Return [x, y] of the center of cell containing provided text 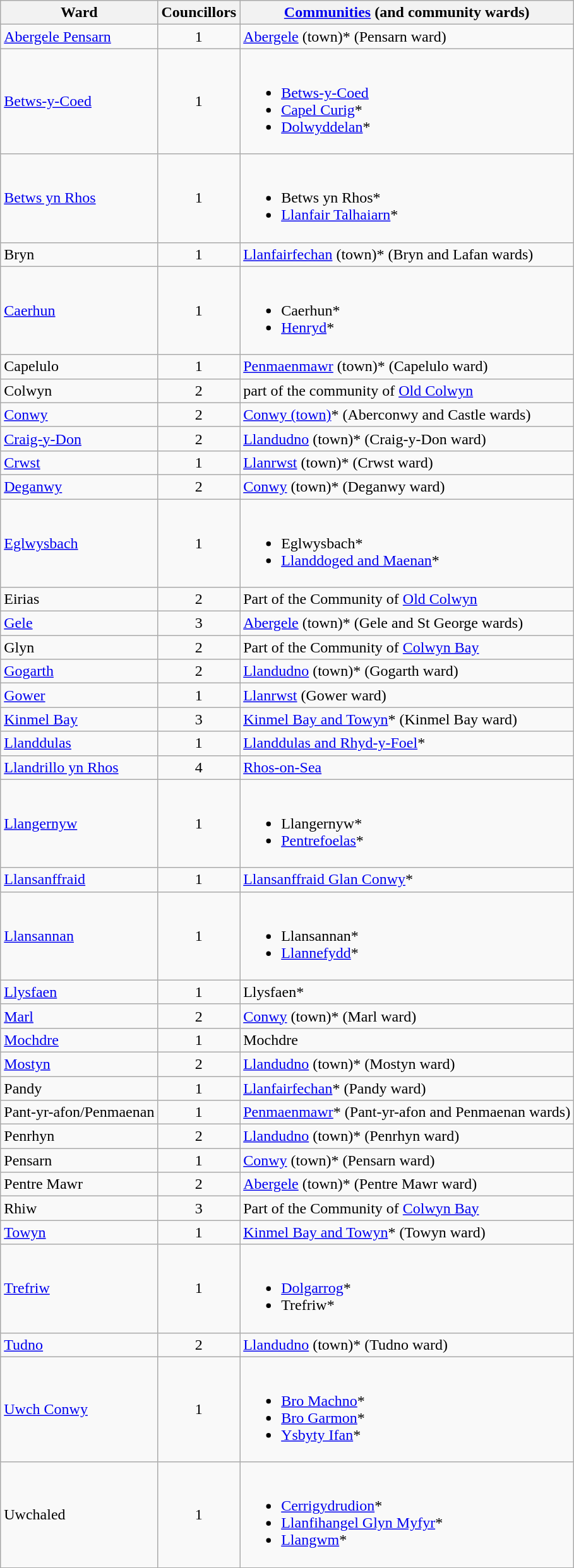
Gogarth [80, 671]
Betws-y-Coed [80, 101]
Bryn [80, 254]
Betws yn Rhos*Llanfair Talhaiarn* [407, 198]
Capelulo [80, 367]
Llandrillo yn Rhos [80, 767]
Abergele (town)* (Gele and St George wards) [407, 623]
Llangernyw [80, 823]
Trefriw [80, 1288]
Abergele (town)* (Pensarn ward) [407, 37]
Penrhyn [80, 1136]
Towyn [80, 1232]
Llangernyw*Pentrefoelas* [407, 823]
Conwy (town)* (Pensarn ward) [407, 1160]
Llanfairfechan (town)* (Bryn and Lafan wards) [407, 254]
Llansannan [80, 936]
Llansanffraid [80, 880]
Llandudno (town)* (Tudno ward) [407, 1345]
Kinmel Bay and Towyn* (Kinmel Bay ward) [407, 719]
Tudno [80, 1345]
Llysfaen [80, 992]
Bro Machno*Bro Garmon*Ysbyty Ifan* [407, 1410]
Craig-y-Don [80, 439]
Glyn [80, 647]
Llanddulas [80, 743]
Llandudno (town)* (Mostyn ward) [407, 1064]
part of the community of Old Colwyn [407, 391]
Llanrwst (Gower ward) [407, 695]
Kinmel Bay [80, 719]
Communities (and community wards) [407, 13]
Ward [80, 13]
Conwy (town)* (Deganwy ward) [407, 486]
Part of the Community of Old Colwyn [407, 599]
Dolgarrog*Trefriw* [407, 1288]
Penmaenmawr (town)* (Capelulo ward) [407, 367]
Llysfaen* [407, 992]
Uwch Conwy [80, 1410]
Abergele (town)* (Pentre Mawr ward) [407, 1184]
Conwy (town)* (Aberconwy and Castle wards) [407, 415]
Llansanffraid Glan Conwy* [407, 880]
Betws-y-CoedCapel Curig*Dolwyddelan* [407, 101]
Uwchaled [80, 1514]
Caerhun*Henryd* [407, 310]
Cerrigydrudion*Llanfihangel Glyn Myfyr*Llangwm* [407, 1514]
Marl [80, 1016]
Conwy (town)* (Marl ward) [407, 1016]
Pentre Mawr [80, 1184]
Councillors [199, 13]
Kinmel Bay and Towyn* (Towyn ward) [407, 1232]
Deganwy [80, 486]
Pant-yr-afon/Penmaenan [80, 1112]
Llandudno (town)* (Gogarth ward) [407, 671]
Eirias [80, 599]
Abergele Pensarn [80, 37]
Betws yn Rhos [80, 198]
Gower [80, 695]
Conwy [80, 415]
Eglwysbach*Llanddoged and Maenan* [407, 543]
Rhiw [80, 1208]
Rhos-on-Sea [407, 767]
Eglwysbach [80, 543]
Llanddulas and Rhyd-y-Foel* [407, 743]
Pensarn [80, 1160]
Llanfairfechan* (Pandy ward) [407, 1088]
Mostyn [80, 1064]
Llansannan*Llannefydd* [407, 936]
Gele [80, 623]
Colwyn [80, 391]
Llandudno (town)* (Craig-y-Don ward) [407, 439]
Pandy [80, 1088]
4 [199, 767]
Llandudno (town)* (Penrhyn ward) [407, 1136]
Crwst [80, 463]
Llanrwst (town)* (Crwst ward) [407, 463]
Penmaenmawr* (Pant-yr-afon and Penmaenan wards) [407, 1112]
Caerhun [80, 310]
